Extract the [x, y] coordinate from the center of the cell holding the provided text.  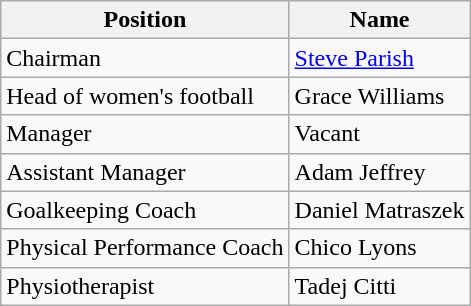
Chairman [145, 58]
Daniel Matraszek [380, 210]
Physical Performance Coach [145, 248]
Grace Williams [380, 96]
Vacant [380, 134]
Name [380, 20]
Chico Lyons [380, 248]
Adam Jeffrey [380, 172]
Assistant Manager [145, 172]
Head of women's football [145, 96]
Tadej Citti [380, 286]
Physiotherapist [145, 286]
Position [145, 20]
Goalkeeping Coach [145, 210]
Manager [145, 134]
Steve Parish [380, 58]
